Detect which cell encompasses the target text, then output its (x, y) center coordinate. 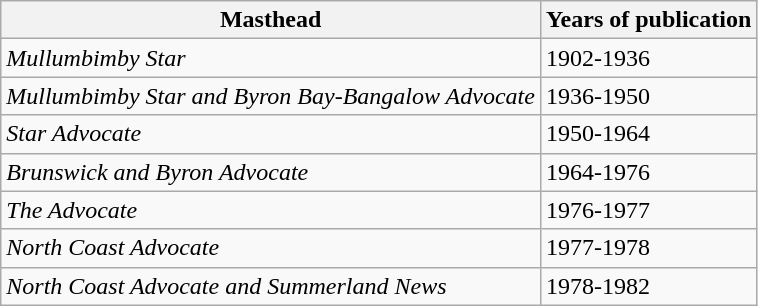
1964-1976 (648, 172)
1902-1936 (648, 58)
1976-1977 (648, 210)
Mullumbimby Star (271, 58)
Years of publication (648, 20)
North Coast Advocate and Summerland News (271, 286)
Mullumbimby Star and Byron Bay-Bangalow Advocate (271, 96)
1936-1950 (648, 96)
1950-1964 (648, 134)
Brunswick and Byron Advocate (271, 172)
Star Advocate (271, 134)
1978-1982 (648, 286)
The Advocate (271, 210)
North Coast Advocate (271, 248)
Masthead (271, 20)
1977-1978 (648, 248)
